Extract the (x, y) coordinate from the center of the cell holding the provided text.  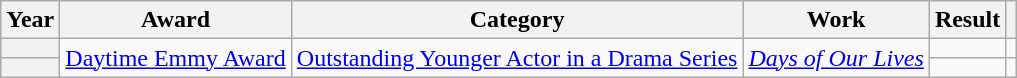
Award (176, 20)
Result (967, 20)
Outstanding Younger Actor in a Drama Series (517, 58)
Year (30, 20)
Daytime Emmy Award (176, 58)
Category (517, 20)
Work (836, 20)
Days of Our Lives (836, 58)
